Pinpoint the cell where the given text exists, returning its (x, y) midpoint coordinate. 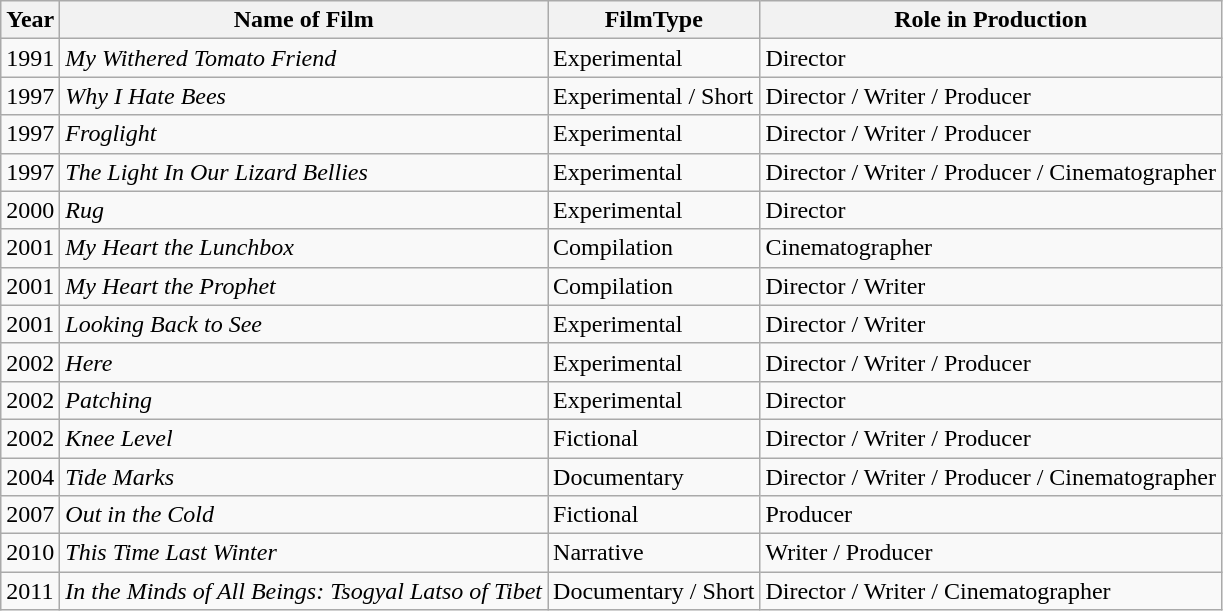
Documentary (654, 477)
Looking Back to See (304, 324)
Why I Hate Bees (304, 96)
1991 (30, 58)
Cinematographer (991, 248)
Director / Writer / Cinematographer (991, 591)
Name of Film (304, 20)
The Light In Our Lizard Bellies (304, 172)
My Withered Tomato Friend (304, 58)
2010 (30, 553)
Patching (304, 400)
Writer / Producer (991, 553)
Here (304, 362)
Documentary / Short (654, 591)
FilmType (654, 20)
2011 (30, 591)
Year (30, 20)
My Heart the Lunchbox (304, 248)
Narrative (654, 553)
Froglight (304, 134)
2004 (30, 477)
This Time Last Winter (304, 553)
Out in the Cold (304, 515)
Knee Level (304, 438)
In the Minds of All Beings: Tsogyal Latso of Tibet (304, 591)
2000 (30, 210)
Experimental / Short (654, 96)
Role in Production (991, 20)
2007 (30, 515)
Tide Marks (304, 477)
Rug (304, 210)
Producer (991, 515)
My Heart the Prophet (304, 286)
